Extract the (x, y) coordinate from the center of the cell holding the provided text.  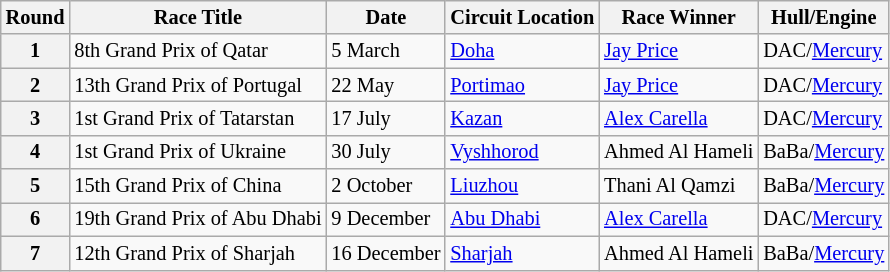
30 July (386, 152)
17 July (386, 118)
Race Winner (678, 17)
6 (36, 219)
2 October (386, 186)
3 (36, 118)
Race Title (198, 17)
Circuit Location (522, 17)
7 (36, 253)
Round (36, 17)
Doha (522, 51)
Kazan (522, 118)
Hull/Engine (824, 17)
9 December (386, 219)
Liuzhou (522, 186)
Abu Dhabi (522, 219)
Date (386, 17)
Portimao (522, 85)
16 December (386, 253)
12th Grand Prix of Sharjah (198, 253)
Sharjah (522, 253)
4 (36, 152)
5 March (386, 51)
Thani Al Qamzi (678, 186)
19th Grand Prix of Abu Dhabi (198, 219)
2 (36, 85)
Vyshhorod (522, 152)
1st Grand Prix of Tatarstan (198, 118)
15th Grand Prix of China (198, 186)
8th Grand Prix of Qatar (198, 51)
1st Grand Prix of Ukraine (198, 152)
1 (36, 51)
13th Grand Prix of Portugal (198, 85)
22 May (386, 85)
5 (36, 186)
